Find where the given text appears and provide that cell's center as [X, Y] coordinate. 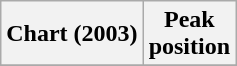
Peakposition [189, 34]
Chart (2003) [72, 34]
